Identify which cell holds the provided text, then report its [x, y] central coordinate. 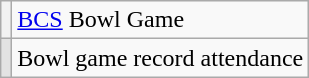
BCS Bowl Game [160, 20]
Bowl game record attendance [160, 58]
